Output the [X, Y] coordinate of the center of the cell containing the given text.  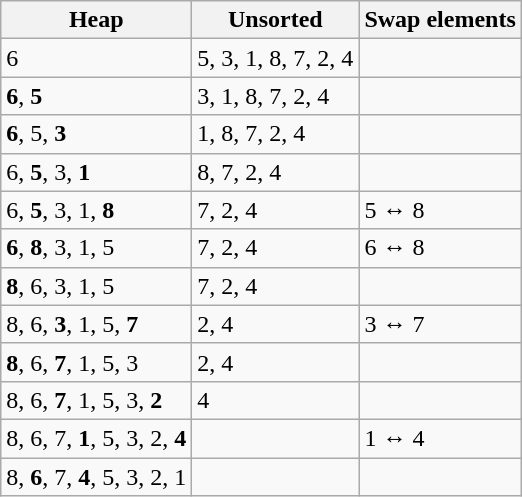
8, 6, 3, 1, 5 [96, 286]
8, 6, 7, 1, 5, 3, 2, 4 [96, 438]
6, 5, 3 [96, 134]
1 ↔ 4 [440, 438]
5 ↔ 8 [440, 210]
Unsorted [276, 20]
3, 1, 8, 7, 2, 4 [276, 96]
8, 6, 7, 1, 5, 3 [96, 362]
6, 5, 3, 1 [96, 172]
6, 8, 3, 1, 5 [96, 248]
6 [96, 58]
1, 8, 7, 2, 4 [276, 134]
Heap [96, 20]
4 [276, 400]
6 ↔ 8 [440, 248]
8, 6, 3, 1, 5, 7 [96, 324]
8, 7, 2, 4 [276, 172]
3 ↔ 7 [440, 324]
8, 6, 7, 1, 5, 3, 2 [96, 400]
6, 5 [96, 96]
5, 3, 1, 8, 7, 2, 4 [276, 58]
6, 5, 3, 1, 8 [96, 210]
8, 6, 7, 4, 5, 3, 2, 1 [96, 477]
Swap elements [440, 20]
